Extract the (X, Y) coordinate from the center of the cell holding the provided text.  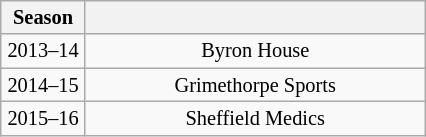
Grimethorpe Sports (255, 85)
2014–15 (44, 85)
Season (44, 17)
Sheffield Medics (255, 118)
2015–16 (44, 118)
2013–14 (44, 51)
Byron House (255, 51)
